Identify which cell holds the provided text, then report its (x, y) central coordinate. 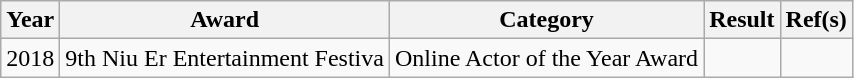
Result (742, 20)
Online Actor of the Year Award (546, 58)
Award (225, 20)
Category (546, 20)
Year (30, 20)
2018 (30, 58)
9th Niu Er Entertainment Festiva (225, 58)
Ref(s) (816, 20)
